Extract the (x, y) coordinate from the center of the cell holding the provided text.  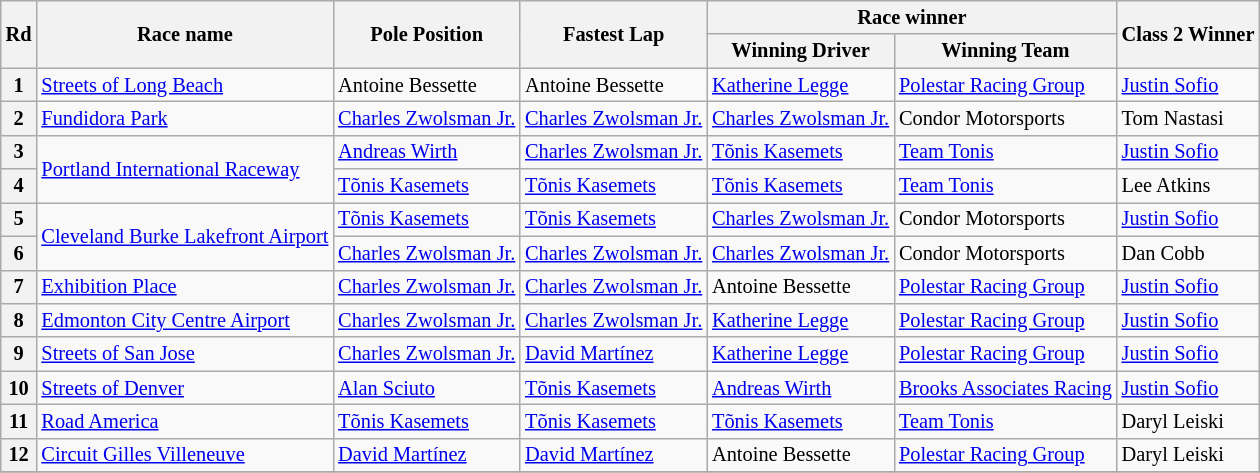
Alan Sciuto (426, 388)
10 (19, 388)
Lee Atkins (1188, 186)
Tom Nastasi (1188, 118)
6 (19, 253)
2 (19, 118)
Cleveland Burke Lakefront Airport (184, 236)
Road America (184, 421)
5 (19, 219)
9 (19, 354)
Pole Position (426, 34)
Exhibition Place (184, 287)
Portland International Raceway (184, 168)
Streets of Denver (184, 388)
Fastest Lap (614, 34)
3 (19, 152)
Race name (184, 34)
Edmonton City Centre Airport (184, 320)
Rd (19, 34)
11 (19, 421)
Winning Driver (800, 51)
Winning Team (1006, 51)
Circuit Gilles Villeneuve (184, 455)
8 (19, 320)
4 (19, 186)
1 (19, 85)
Brooks Associates Racing (1006, 388)
Fundidora Park (184, 118)
Streets of Long Beach (184, 85)
Streets of San Jose (184, 354)
Race winner (912, 17)
12 (19, 455)
Dan Cobb (1188, 253)
7 (19, 287)
Class 2 Winner (1188, 34)
